For the text-containing cell, return its midpoint in [X, Y] coordinate format. 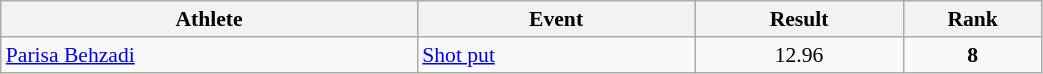
Athlete [210, 19]
Event [556, 19]
Shot put [556, 55]
Rank [972, 19]
Result [799, 19]
Parisa Behzadi [210, 55]
8 [972, 55]
12.96 [799, 55]
